Locate the cell with the specified text and output its (X, Y) center coordinate. 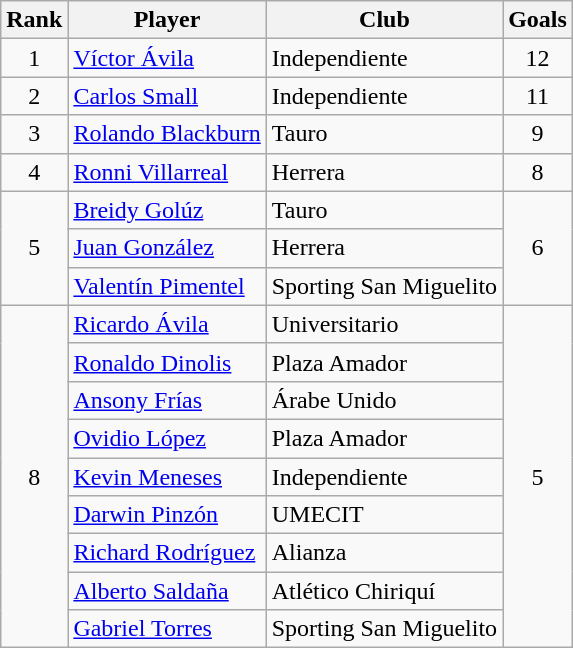
Player (167, 20)
1 (34, 58)
Árabe Unido (384, 400)
2 (34, 96)
6 (538, 248)
Breidy Golúz (167, 210)
Universitario (384, 324)
Carlos Small (167, 96)
Rolando Blackburn (167, 134)
12 (538, 58)
9 (538, 134)
Ronaldo Dinolis (167, 362)
Club (384, 20)
Víctor Ávila (167, 58)
Rank (34, 20)
Alianza (384, 553)
Juan González (167, 248)
Goals (538, 20)
Alberto Saldaña (167, 591)
Richard Rodríguez (167, 553)
Ronni Villarreal (167, 172)
Valentín Pimentel (167, 286)
Ovidio López (167, 438)
Gabriel Torres (167, 629)
Ricardo Ávila (167, 324)
Darwin Pinzón (167, 515)
4 (34, 172)
3 (34, 134)
Ansony Frías (167, 400)
Kevin Meneses (167, 477)
Atlético Chiriquí (384, 591)
UMECIT (384, 515)
11 (538, 96)
